Pinpoint the cell where the given text exists, returning its (X, Y) midpoint coordinate. 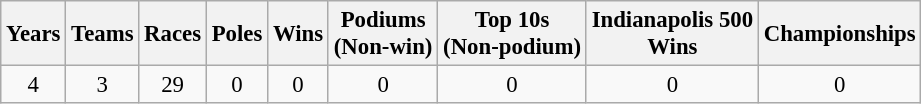
Races (173, 34)
Poles (236, 34)
29 (173, 85)
Indianapolis 500Wins (672, 34)
Years (34, 34)
Wins (298, 34)
Top 10s(Non-podium) (512, 34)
Championships (840, 34)
3 (102, 85)
Podiums(Non-win) (382, 34)
Teams (102, 34)
4 (34, 85)
